Determine the [X, Y] coordinate at the center of the cell enclosing the given text.  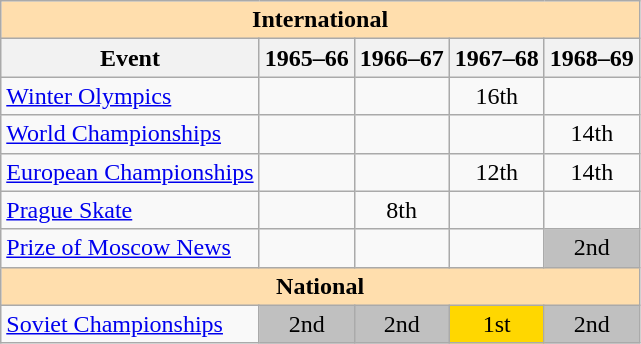
Prague Skate [130, 210]
Event [130, 58]
Soviet Championships [130, 324]
National [320, 286]
Winter Olympics [130, 96]
Prize of Moscow News [130, 248]
8th [402, 210]
European Championships [130, 172]
1966–67 [402, 58]
World Championships [130, 134]
1st [496, 324]
1968–69 [592, 58]
1967–68 [496, 58]
International [320, 20]
12th [496, 172]
1965–66 [306, 58]
16th [496, 96]
